Extract the [x, y] coordinate from the center of the cell holding the provided text.  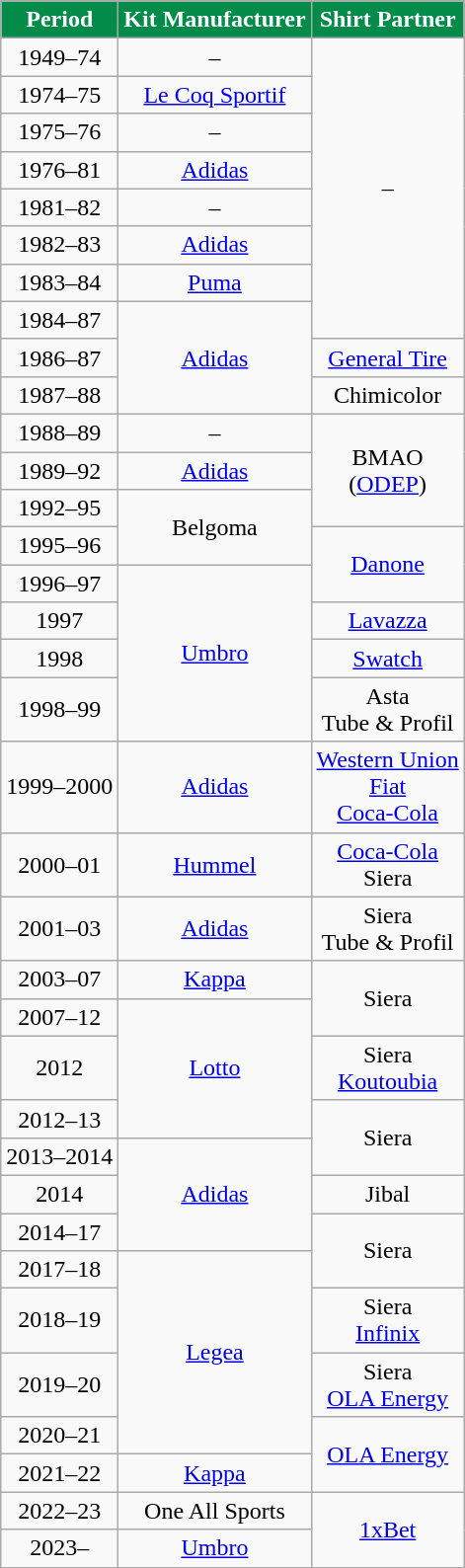
Puma [215, 282]
1975–76 [59, 132]
2021–22 [59, 1473]
1976–81 [59, 170]
1988–89 [59, 432]
Shirt Partner [387, 20]
General Tire [387, 357]
Chimicolor [387, 395]
2014 [59, 1194]
1974–75 [59, 95]
One All Sports [215, 1511]
2003–07 [59, 980]
Asta Tube & Profil [387, 709]
1996–97 [59, 584]
1998–99 [59, 709]
Siera OLA Energy [387, 1384]
Siera Tube & Profil [387, 928]
Siera Koutoubia [387, 1068]
Hummel [215, 865]
2019–20 [59, 1384]
1989–92 [59, 471]
Jibal [387, 1194]
Coca-Cola Siera [387, 865]
2001–03 [59, 928]
2020–21 [59, 1436]
Kit Manufacturer [215, 20]
1982–83 [59, 245]
Swatch [387, 659]
1997 [59, 621]
Siera Infinix [387, 1321]
2018–19 [59, 1321]
Lotto [215, 1068]
1992–95 [59, 509]
BMAO(ODEP) [387, 470]
2012–13 [59, 1119]
1998 [59, 659]
2000–01 [59, 865]
OLA Energy [387, 1454]
1999–2000 [59, 787]
2014–17 [59, 1231]
Legea [215, 1353]
1987–88 [59, 395]
Danone [387, 565]
1995–96 [59, 546]
1xBet [387, 1529]
1981–82 [59, 207]
2012 [59, 1068]
2022–23 [59, 1511]
Le Coq Sportif [215, 95]
2023– [59, 1548]
Belgoma [215, 527]
1986–87 [59, 357]
1984–87 [59, 320]
Lavazza [387, 621]
1983–84 [59, 282]
Period [59, 20]
2017–18 [59, 1270]
2007–12 [59, 1017]
Western Union Fiat Coca-Cola [387, 787]
1949–74 [59, 57]
2013–2014 [59, 1156]
